Determine the [X, Y] coordinate at the center of the cell enclosing the given text.  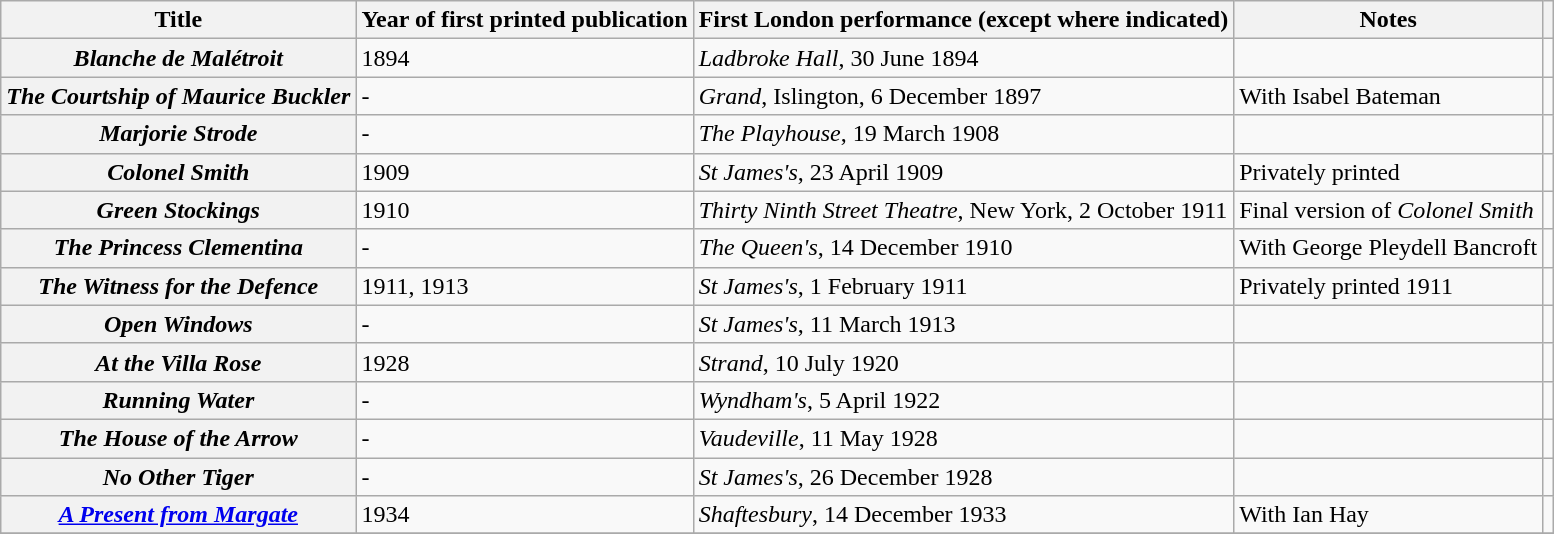
The Playhouse, 19 March 1908 [964, 134]
1894 [524, 58]
Open Windows [178, 324]
St James's, 23 April 1909 [964, 172]
With George Pleydell Bancroft [1388, 248]
First London performance (except where indicated) [964, 20]
Colonel Smith [178, 172]
Shaftesbury, 14 December 1933 [964, 515]
Green Stockings [178, 210]
Strand, 10 July 1920 [964, 362]
The Queen's, 14 December 1910 [964, 248]
Vaudeville, 11 May 1928 [964, 438]
1934 [524, 515]
Notes [1388, 20]
Final version of Colonel Smith [1388, 210]
Privately printed [1388, 172]
St James's, 26 December 1928 [964, 477]
1928 [524, 362]
Marjorie Strode [178, 134]
With Ian Hay [1388, 515]
Wyndham's, 5 April 1922 [964, 400]
1910 [524, 210]
St James's, 11 March 1913 [964, 324]
Year of first printed publication [524, 20]
1911, 1913 [524, 286]
1909 [524, 172]
No Other Tiger [178, 477]
The Courtship of Maurice Buckler [178, 96]
Grand, Islington, 6 December 1897 [964, 96]
Title [178, 20]
St James's, 1 February 1911 [964, 286]
The Witness for the Defence [178, 286]
Thirty Ninth Street Theatre, New York, 2 October 1911 [964, 210]
Running Water [178, 400]
The Princess Clementina [178, 248]
Privately printed 1911 [1388, 286]
A Present from Margate [178, 515]
At the Villa Rose [178, 362]
With Isabel Bateman [1388, 96]
Ladbroke Hall, 30 June 1894 [964, 58]
The House of the Arrow [178, 438]
Blanche de Malétroit [178, 58]
